For the text-containing cell, return its midpoint in [X, Y] coordinate format. 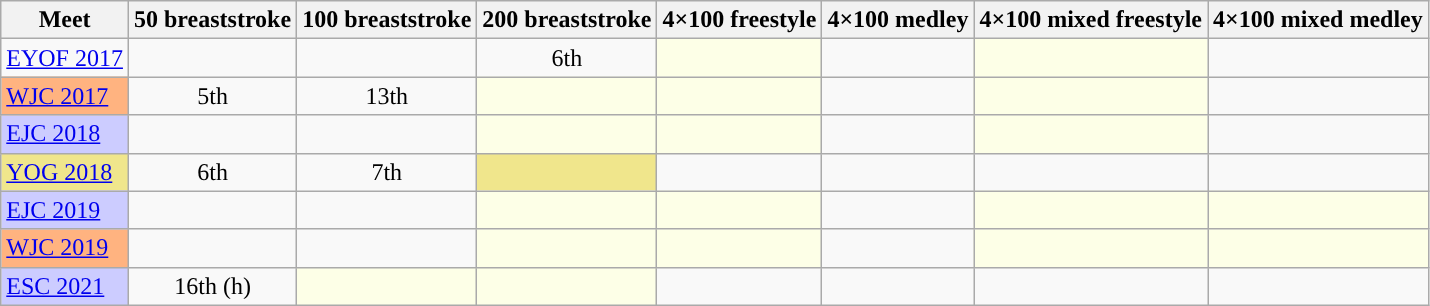
4×100 mixed freestyle [1091, 20]
7th [387, 172]
5th [212, 96]
Meet [65, 20]
EJC 2018 [65, 134]
EYOF 2017 [65, 58]
50 breaststroke [212, 20]
13th [387, 96]
200 breaststroke [567, 20]
WJC 2019 [65, 248]
100 breaststroke [387, 20]
WJC 2017 [65, 96]
ESC 2021 [65, 286]
4×100 freestyle [740, 20]
YOG 2018 [65, 172]
4×100 mixed medley [1318, 20]
4×100 medley [898, 20]
16th (h) [212, 286]
EJC 2019 [65, 210]
